Detect which cell encompasses the target text, then output its [x, y] center coordinate. 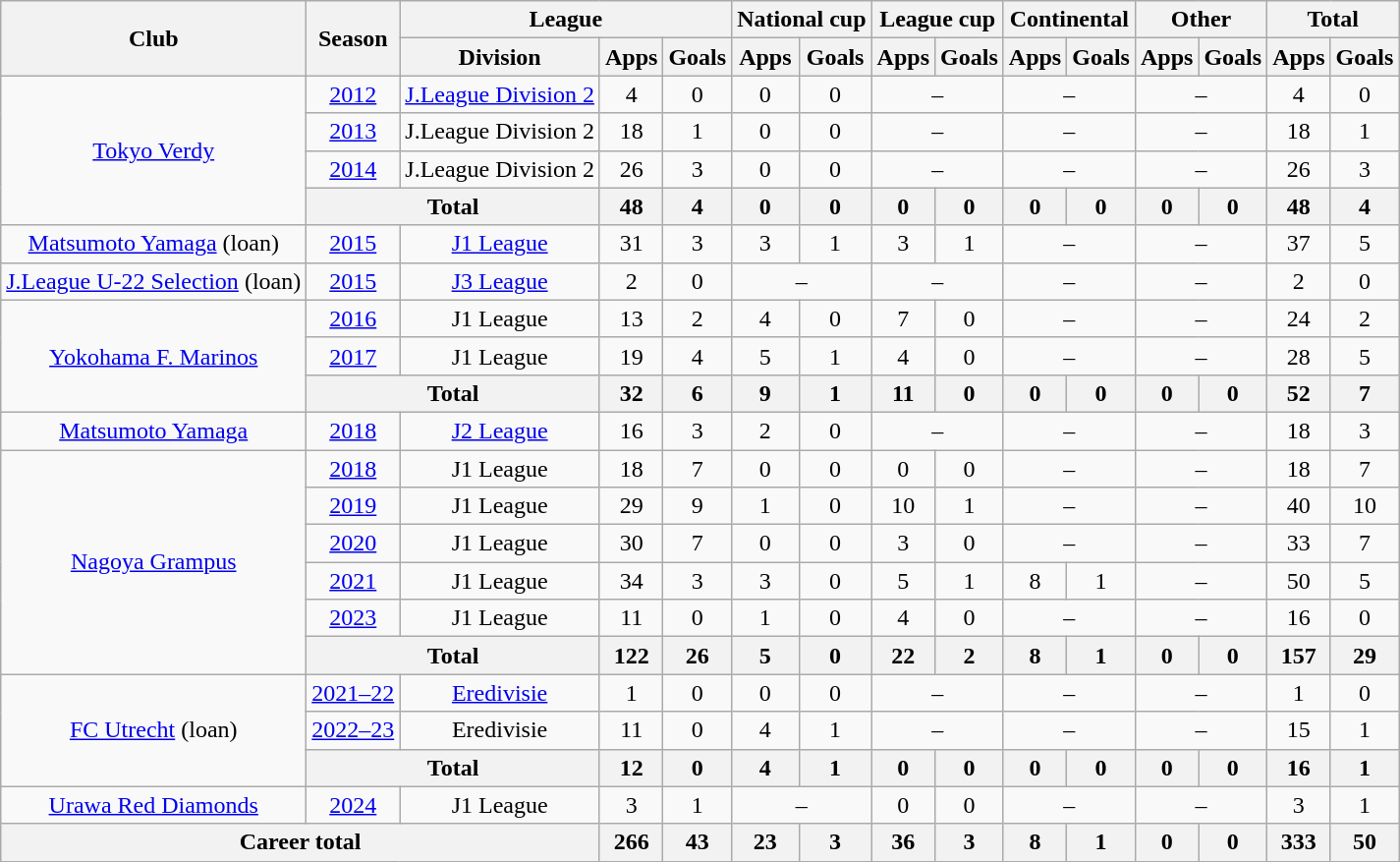
2013 [354, 132]
15 [1299, 730]
52 [1299, 393]
30 [631, 544]
2023 [354, 618]
Urawa Red Diamonds [153, 805]
Continental [1069, 20]
Career total [301, 842]
2022–23 [354, 730]
2019 [354, 506]
2020 [354, 544]
Tokyo Verdy [153, 150]
Nagoya Grampus [153, 562]
2014 [354, 169]
Club [153, 38]
40 [1299, 506]
J2 League [500, 431]
13 [631, 318]
157 [1299, 656]
League cup [937, 20]
Yokohama F. Marinos [153, 356]
Division [500, 57]
28 [1299, 356]
Other [1201, 20]
12 [631, 768]
6 [698, 393]
122 [631, 656]
333 [1299, 842]
24 [1299, 318]
33 [1299, 544]
J.League U-22 Selection (loan) [153, 281]
Matsumoto Yamaga [153, 431]
266 [631, 842]
2016 [354, 318]
Matsumoto Yamaga (loan) [153, 244]
22 [903, 656]
2024 [354, 805]
League [566, 20]
34 [631, 581]
23 [765, 842]
37 [1299, 244]
43 [698, 842]
32 [631, 393]
J3 League [500, 281]
National cup [802, 20]
FC Utrecht (loan) [153, 730]
19 [631, 356]
36 [903, 842]
31 [631, 244]
Season [354, 38]
2017 [354, 356]
2021–22 [354, 693]
2021 [354, 581]
2012 [354, 94]
